Return the (X, Y) coordinate for the center point of the cell that contains the specified text.  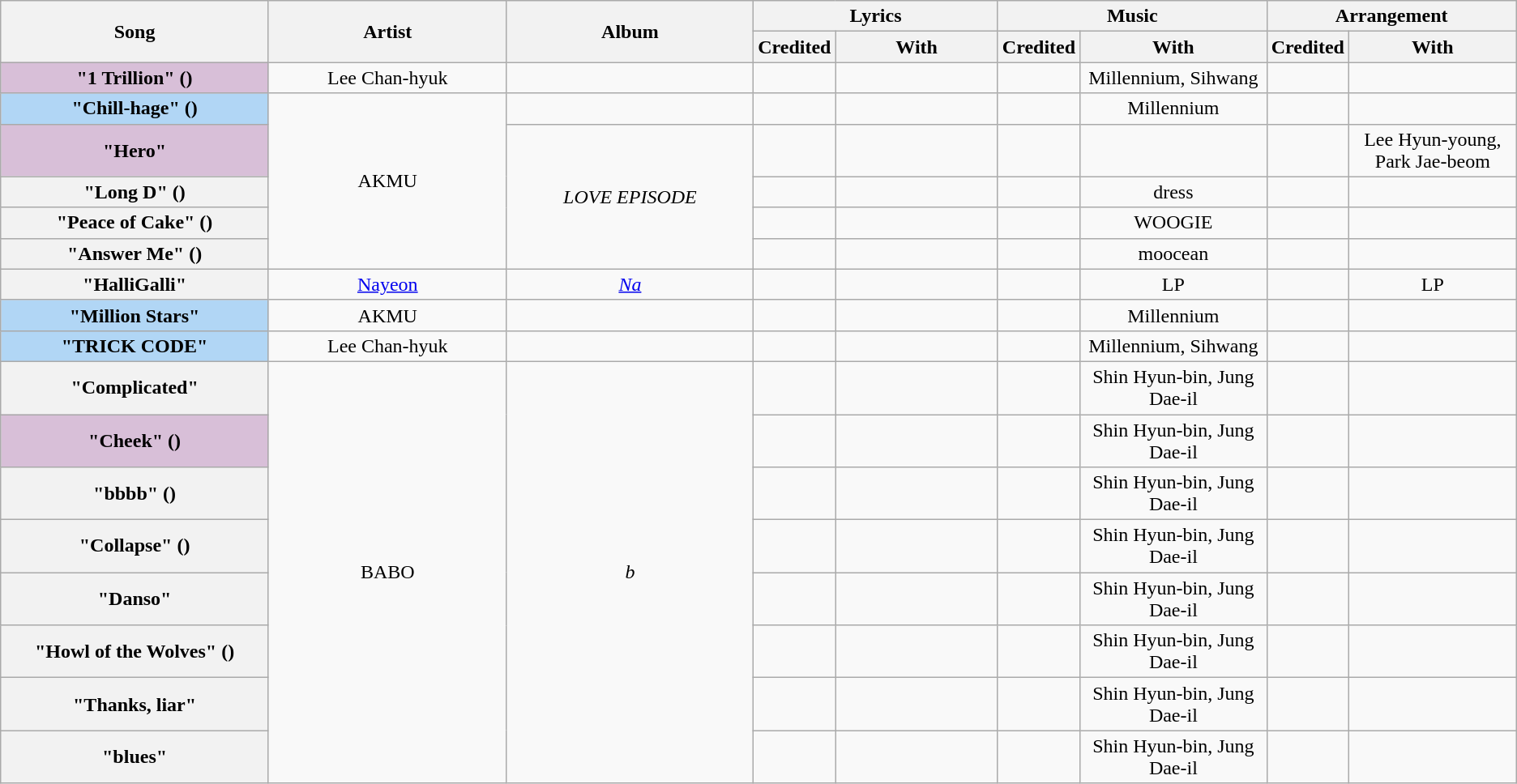
"Answer Me" () (135, 254)
"TRICK CODE" (135, 346)
Song (135, 32)
LOVE EPISODE (630, 196)
"HalliGalli" (135, 284)
"Collapse" () (135, 546)
"Cheek" () (135, 441)
Arrangement (1391, 16)
moocean (1173, 254)
dress (1173, 192)
Artist (387, 32)
Na (630, 284)
WOOGIE (1173, 223)
"Peace of Cake" () (135, 223)
"Complicated" (135, 387)
Album (630, 32)
"Hero" (135, 151)
"blues" (135, 756)
"1 Trillion" () (135, 78)
"bbbb" () (135, 494)
"Million Stars" (135, 315)
Music (1132, 16)
"Howl of the Wolves" () (135, 651)
BABO (387, 572)
b (630, 572)
"Danso" (135, 599)
Nayeon (387, 284)
Lyrics (876, 16)
"Thanks, liar" (135, 705)
Lee Hyun-young, Park Jae-beom (1433, 151)
"Chill-hage" () (135, 109)
"Long D" () (135, 192)
